For the text-containing cell, return its midpoint in (x, y) coordinate format. 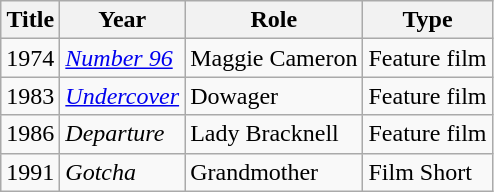
1974 (30, 58)
1983 (30, 96)
Number 96 (122, 58)
Maggie Cameron (274, 58)
Dowager (274, 96)
Type (428, 20)
1986 (30, 134)
Grandmother (274, 172)
1991 (30, 172)
Year (122, 20)
Undercover (122, 96)
Lady Bracknell (274, 134)
Departure (122, 134)
Gotcha (122, 172)
Title (30, 20)
Film Short (428, 172)
Role (274, 20)
